Detect which cell encompasses the target text, then output its [x, y] center coordinate. 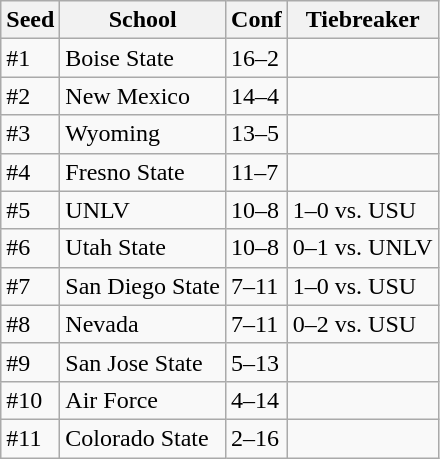
New Mexico [143, 96]
Fresno State [143, 172]
#11 [30, 438]
16–2 [257, 58]
5–13 [257, 362]
Wyoming [143, 134]
San Jose State [143, 362]
#6 [30, 248]
#10 [30, 400]
0–2 vs. USU [362, 324]
13–5 [257, 134]
Nevada [143, 324]
Seed [30, 20]
#5 [30, 210]
#3 [30, 134]
Boise State [143, 58]
#8 [30, 324]
#9 [30, 362]
4–14 [257, 400]
#2 [30, 96]
Utah State [143, 248]
#1 [30, 58]
Colorado State [143, 438]
0–1 vs. UNLV [362, 248]
14–4 [257, 96]
Tiebreaker [362, 20]
2–16 [257, 438]
UNLV [143, 210]
11–7 [257, 172]
Conf [257, 20]
#4 [30, 172]
Air Force [143, 400]
School [143, 20]
#7 [30, 286]
San Diego State [143, 286]
